Locate the cell with the specified text and output its (X, Y) center coordinate. 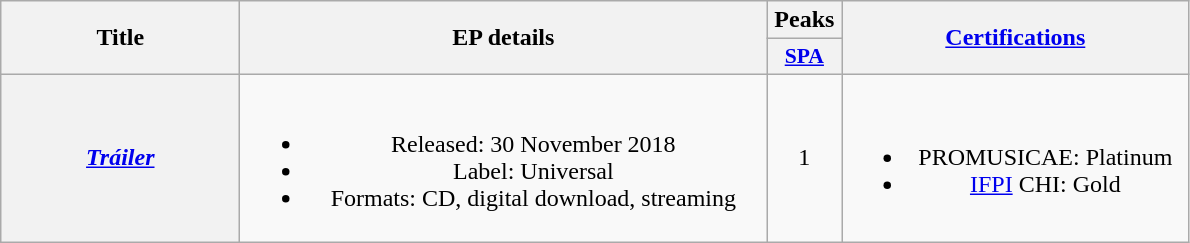
EP details (504, 38)
Peaks (804, 20)
Certifications (1016, 38)
PROMUSICAE: PlatinumIFPI CHI: Gold (1016, 158)
Title (120, 38)
SPA (804, 57)
1 (804, 158)
Tráiler (120, 158)
Released: 30 November 2018Label: UniversalFormats: CD, digital download, streaming (504, 158)
